For the text-containing cell, return its midpoint in (x, y) coordinate format. 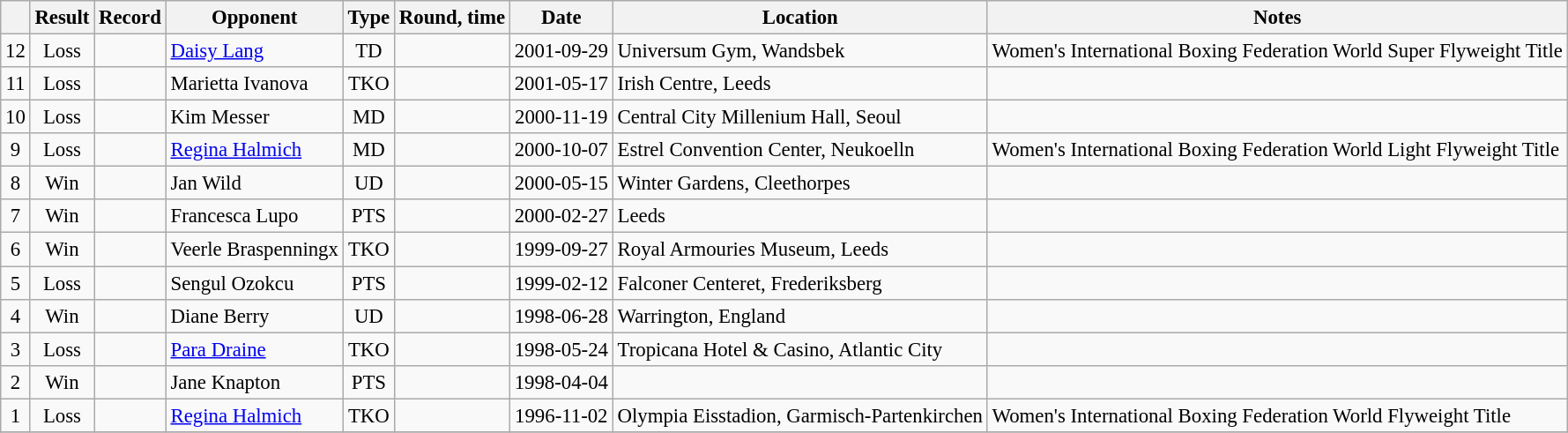
Winter Gardens, Cleethorpes (800, 183)
2000-02-27 (561, 216)
Record (130, 18)
1999-09-27 (561, 250)
Women's International Boxing Federation World Flyweight Title (1277, 415)
Result (62, 18)
Women's International Boxing Federation World Light Flyweight Title (1277, 150)
10 (16, 117)
2001-05-17 (561, 84)
8 (16, 183)
Daisy Lang (254, 51)
Estrel Convention Center, Neukoelln (800, 150)
Falconer Centeret, Frederiksberg (800, 283)
Francesca Lupo (254, 216)
Irish Centre, Leeds (800, 84)
Opponent (254, 18)
2 (16, 382)
Jane Knapton (254, 382)
Sengul Ozokcu (254, 283)
TD (368, 51)
12 (16, 51)
Marietta Ivanova (254, 84)
Location (800, 18)
Kim Messer (254, 117)
9 (16, 150)
Notes (1277, 18)
11 (16, 84)
Para Draine (254, 349)
Veerle Braspenningx (254, 250)
Royal Armouries Museum, Leeds (800, 250)
1998-05-24 (561, 349)
1998-06-28 (561, 316)
1 (16, 415)
Leeds (800, 216)
Warrington, England (800, 316)
Date (561, 18)
1999-02-12 (561, 283)
2000-05-15 (561, 183)
Women's International Boxing Federation World Super Flyweight Title (1277, 51)
1996-11-02 (561, 415)
Universum Gym, Wandsbek (800, 51)
Diane Berry (254, 316)
5 (16, 283)
Type (368, 18)
Central City Millenium Hall, Seoul (800, 117)
7 (16, 216)
Jan Wild (254, 183)
2001-09-29 (561, 51)
Round, time (451, 18)
3 (16, 349)
6 (16, 250)
4 (16, 316)
Olympia Eisstadion, Garmisch-Partenkirchen (800, 415)
1998-04-04 (561, 382)
Tropicana Hotel & Casino, Atlantic City (800, 349)
2000-11-19 (561, 117)
2000-10-07 (561, 150)
